Search for the cell housing the specified text and yield its (X, Y) center coordinate. 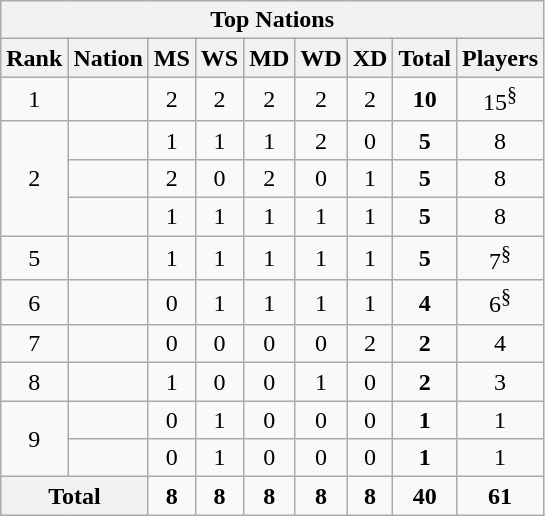
15§ (500, 100)
Players (500, 58)
WS (219, 58)
7§ (500, 258)
Top Nations (272, 20)
WD (321, 58)
MD (270, 58)
Rank (34, 58)
61 (500, 496)
6§ (500, 302)
7 (34, 344)
XD (370, 58)
3 (500, 382)
9 (34, 439)
MS (172, 58)
Nation (108, 58)
40 (425, 496)
10 (425, 100)
6 (34, 302)
